Pinpoint the cell where the given text exists, returning its [X, Y] midpoint coordinate. 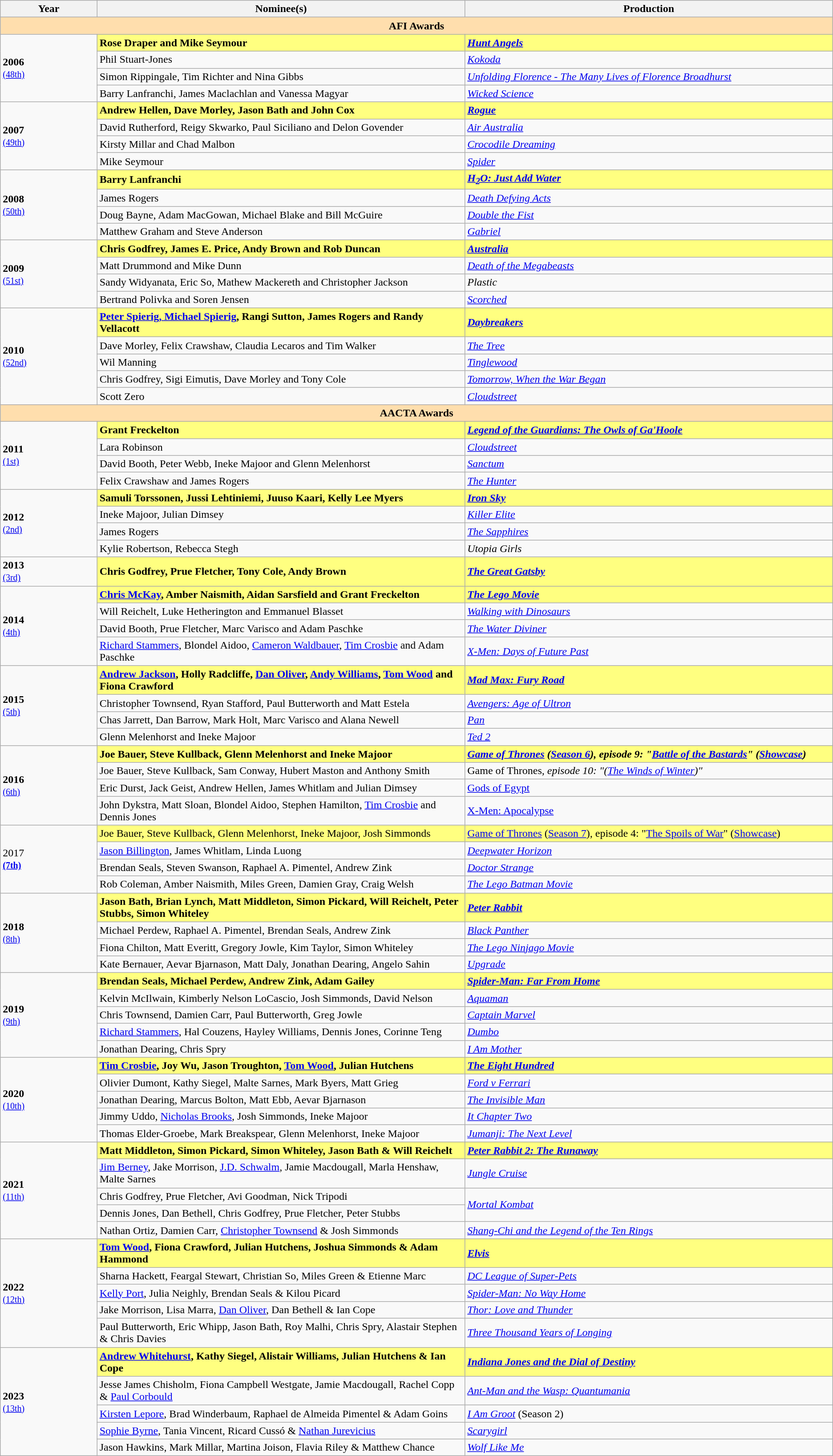
David Rutherford, Reigy Skwarko, Paul Siciliano and Delon Govender [281, 127]
Doug Bayne, Adam MacGowan, Michael Blake and Bill McGuire [281, 215]
Joe Bauer, Steve Kullback, Sam Conway, Hubert Maston and Anthony Smith [281, 771]
Tinglewood [649, 362]
2021(11th) [49, 1190]
The Eight Hundred [649, 1066]
The Sapphires [649, 532]
2006(48th) [49, 68]
Deepwater Horizon [649, 851]
Legend of the Guardians: The Owls of Ga'Hoole [649, 430]
Mike Seymour [281, 161]
X-Men: Apocalypse [649, 811]
Sanctum [649, 464]
Three Thousand Years of Longing [649, 1333]
Ant-Man and the Wasp: Quantumania [649, 1391]
Plastic [649, 282]
Kelly Port, Julia Neighly, Brendan Seals & Kilou Picard [281, 1293]
I Am Mother [649, 1049]
Sophie Byrne, Tania Vincent, Ricard Cussó & Nathan Jurevicius [281, 1431]
Tomorrow, When the War Began [649, 379]
Air Australia [649, 127]
Simon Rippingale, Tim Richter and Nina Gibbs [281, 77]
Rob Coleman, Amber Naismith, Miles Green, Damien Gray, Craig Welsh [281, 884]
Matt Drummond and Mike Dunn [281, 266]
The Great Gatsby [649, 571]
Year [49, 9]
Michael Perdew, Raphael A. Pimentel, Brendan Seals, Andrew Zink [281, 930]
Dave Morley, Felix Crawshaw, Claudia Lecaros and Tim Walker [281, 345]
Jonathan Dearing, Chris Spry [281, 1049]
Kirsty Millar and Chad Malbon [281, 144]
Eric Durst, Jack Geist, Andrew Hellen, James Whitlam and Julian Dimsey [281, 788]
Ted 2 [649, 737]
Game of Thrones (Season 7), episode 4: "The Spoils of War" (Showcase) [649, 834]
Nathan Ortiz, Damien Carr, Christopher Townsend & Josh Simmonds [281, 1230]
Phil Stuart-Jones [281, 60]
2007(49th) [49, 136]
Barry Lanfranchi, James Maclachlan and Vanessa Magyar [281, 93]
Shang-Chi and the Legend of the Ten Rings [649, 1230]
2017(7th) [49, 859]
Mortal Kombat [649, 1205]
Iron Sky [649, 498]
Ford v Ferrari [649, 1083]
Tim Crosbie, Joy Wu, Jason Troughton, Tom Wood, Julian Hutchens [281, 1066]
Sandy Widyanata, Eric So, Mathew Mackereth and Christopher Jackson [281, 282]
Utopia Girls [649, 549]
Gabriel [649, 232]
Chris Godfrey, Sigi Eimutis, Dave Morley and Tony Cole [281, 379]
Australia [649, 249]
John Dykstra, Matt Sloan, Blondel Aidoo, Stephen Hamilton, Tim Crosbie and Dennis Jones [281, 811]
Kate Bernauer, Aevar Bjarnason, Matt Daly, Jonathan Dearing, Angelo Sahin [281, 964]
Death of the Megabeasts [649, 266]
Upgrade [649, 964]
Peter Rabbit [649, 907]
Wicked Science [649, 93]
The Lego Movie [649, 594]
Unfolding Florence - The Many Lives of Florence Broadhurst [649, 77]
Rogue [649, 110]
2011(1st) [49, 456]
Scarygirl [649, 1431]
The Tree [649, 345]
2014(4th) [49, 625]
Fiona Chilton, Matt Everitt, Gregory Jowle, Kim Taylor, Simon Whiteley [281, 947]
Scorched [649, 299]
Andrew Jackson, Holly Radcliffe, Dan Oliver, Andy Williams, Tom Wood and Fiona Crawford [281, 680]
Double the Fist [649, 215]
Scott Zero [281, 396]
Game of Thrones (Season 6), episode 9: "Battle of the Bastards" (Showcase) [649, 754]
Jason Hawkins, Mark Millar, Martina Joison, Flavia Riley & Matthew Chance [281, 1448]
Jonathan Dearing, Marcus Bolton, Matt Ebb, Aevar Bjarnason [281, 1100]
Lara Robinson [281, 447]
Andrew Whitehurst, Kathy Siegel, Alistair Williams, Julian Hutchens & Ian Cope [281, 1362]
Wolf Like Me [649, 1448]
Nominee(s) [281, 9]
Death Defying Acts [649, 198]
2023(13th) [49, 1402]
Joe Bauer, Steve Kullback, Glenn Melenhorst, Ineke Majoor, Josh Simmonds [281, 834]
Jim Berney, Jake Morrison, J.D. Schwalm, Jamie Macdougall, Marla Henshaw, Malte Sarnes [281, 1174]
Peter Rabbit 2: The Runaway [649, 1150]
Aquaman [649, 998]
Captain Marvel [649, 1015]
Chas Jarrett, Dan Barrow, Mark Holt, Marc Varisco and Alana Newell [281, 720]
David Booth, Peter Webb, Ineke Majoor and Glenn Melenhorst [281, 464]
2010(52nd) [49, 356]
The Invisible Man [649, 1100]
Chris Godfrey, Prue Fletcher, Tony Cole, Andy Brown [281, 571]
Spider [649, 161]
Doctor Strange [649, 867]
Jason Billington, James Whitlam, Linda Luong [281, 851]
Daybreakers [649, 322]
Samuli Torssonen, Jussi Lehtiniemi, Juuso Kaari, Kelly Lee Myers [281, 498]
Crocodile Dreaming [649, 144]
Thomas Elder-Groebe, Mark Breakspear, Glenn Melenhorst, Ineke Majoor [281, 1133]
2020(10th) [49, 1100]
Mad Max: Fury Road [649, 680]
It Chapter Two [649, 1117]
Dennis Jones, Dan Bethell, Chris Godfrey, Prue Fletcher, Peter Stubbs [281, 1213]
Brendan Seals, Michael Perdew, Andrew Zink, Adam Gailey [281, 981]
Spider-Man: Far From Home [649, 981]
X-Men: Days of Future Past [649, 651]
DC League of Super-Pets [649, 1276]
Olivier Dumont, Kathy Siegel, Malte Sarnes, Mark Byers, Matt Grieg [281, 1083]
Bertrand Polivka and Soren Jensen [281, 299]
H2O: Just Add Water [649, 179]
Jungle Cruise [649, 1174]
The Lego Ninjago Movie [649, 947]
Will Reichelt, Luke Hetherington and Emmanuel Blasset [281, 611]
2015(5th) [49, 706]
Jake Morrison, Lisa Marra, Dan Oliver, Dan Bethell & Ian Cope [281, 1310]
Grant Freckelton [281, 430]
Game of Thrones, episode 10: "(The Winds of Winter)" [649, 771]
Hunt Angels [649, 43]
2019(9th) [49, 1015]
2018(8th) [49, 932]
Rose Draper and Mike Seymour [281, 43]
Chris Godfrey, James E. Price, Andy Brown and Rob Duncan [281, 249]
2016(6th) [49, 786]
Matt Middleton, Simon Pickard, Simon Whiteley, Jason Bath & Will Reichelt [281, 1150]
Wil Manning [281, 362]
Dumbo [649, 1032]
Kylie Robertson, Rebecca Stegh [281, 549]
Glenn Melenhorst and Ineke Majoor [281, 737]
2009(51st) [49, 274]
Jimmy Uddo, Nicholas Brooks, Josh Simmonds, Ineke Majoor [281, 1117]
Richard Stammers, Hal Couzens, Hayley Williams, Dennis Jones, Corinne Teng [281, 1032]
Indiana Jones and the Dial of Destiny [649, 1362]
Production [649, 9]
The Water Diviner [649, 628]
Jesse James Chisholm, Fiona Campbell Westgate, Jamie Macdougall, Rachel Copp & Paul Corbould [281, 1391]
I Am Groot (Season 2) [649, 1414]
Richard Stammers, Blondel Aidoo, Cameron Waldbauer, Tim Crosbie and Adam Paschke [281, 651]
Killer Elite [649, 515]
Gods of Egypt [649, 788]
2022(12th) [49, 1293]
Kokoda [649, 60]
Walking with Dinosaurs [649, 611]
Kirsten Lepore, Brad Winderbaum, Raphael de Almeida Pimentel & Adam Goins [281, 1414]
2013(3rd) [49, 571]
David Booth, Prue Fletcher, Marc Varisco and Adam Paschke [281, 628]
Peter Spierig, Michael Spierig, Rangi Sutton, James Rogers and Randy Vellacott [281, 322]
2008(50th) [49, 205]
Thor: Love and Thunder [649, 1310]
Pan [649, 720]
Chris McKay, Amber Naismith, Aidan Sarsfield and Grant Freckelton [281, 594]
Chris Townsend, Damien Carr, Paul Butterworth, Greg Jowle [281, 1015]
Sharna Hackett, Feargal Stewart, Christian So, Miles Green & Etienne Marc [281, 1276]
Brendan Seals, Steven Swanson, Raphael A. Pimentel, Andrew Zink [281, 867]
The Lego Batman Movie [649, 884]
AFI Awards [416, 26]
Barry Lanfranchi [281, 179]
Kelvin McIlwain, Kimberly Nelson LoCascio, Josh Simmonds, David Nelson [281, 998]
Black Panther [649, 930]
Christopher Townsend, Ryan Stafford, Paul Butterworth and Matt Estela [281, 703]
Jason Bath, Brian Lynch, Matt Middleton, Simon Pickard, Will Reichelt, Peter Stubbs, Simon Whiteley [281, 907]
AACTA Awards [416, 413]
Jumanji: The Next Level [649, 1133]
The Hunter [649, 481]
Andrew Hellen, Dave Morley, Jason Bath and John Cox [281, 110]
Ineke Majoor, Julian Dimsey [281, 515]
Avengers: Age of Ultron [649, 703]
2012(2nd) [49, 523]
Paul Butterworth, Eric Whipp, Jason Bath, Roy Malhi, Chris Spry, Alastair Stephen & Chris Davies [281, 1333]
Elvis [649, 1253]
Tom Wood, Fiona Crawford, Julian Hutchens, Joshua Simmonds & Adam Hammond [281, 1253]
Felix Crawshaw and James Rogers [281, 481]
Chris Godfrey, Prue Fletcher, Avi Goodman, Nick Tripodi [281, 1196]
Joe Bauer, Steve Kullback, Glenn Melenhorst and Ineke Majoor [281, 754]
Matthew Graham and Steve Anderson [281, 232]
Spider-Man: No Way Home [649, 1293]
